Extract the (X, Y) coordinate from the center of the cell holding the provided text.  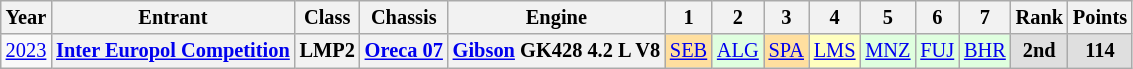
2 (738, 17)
ALG (738, 51)
LMP2 (328, 51)
1 (688, 17)
Points (1100, 17)
Chassis (404, 17)
Gibson GK428 4.2 L V8 (556, 51)
6 (937, 17)
7 (985, 17)
Engine (556, 17)
5 (888, 17)
Rank (1040, 17)
SPA (786, 51)
Oreca 07 (404, 51)
4 (835, 17)
Entrant (172, 17)
Inter Europol Competition (172, 51)
MNZ (888, 51)
2nd (1040, 51)
3 (786, 17)
2023 (26, 51)
114 (1100, 51)
LMS (835, 51)
Class (328, 17)
SEB (688, 51)
BHR (985, 51)
Year (26, 17)
FUJ (937, 51)
